Scan for the cell matching the given text and deliver its (X, Y) coordinate at center. 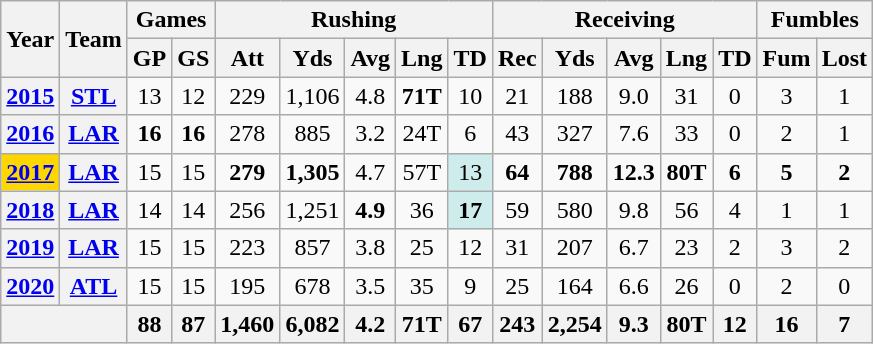
278 (248, 134)
1,460 (248, 324)
279 (248, 172)
Games (170, 20)
24T (422, 134)
STL (94, 96)
9.0 (634, 96)
4.8 (370, 96)
10 (470, 96)
885 (312, 134)
788 (574, 172)
4.2 (370, 324)
1,251 (312, 210)
87 (194, 324)
88 (149, 324)
9 (470, 286)
Fum (786, 58)
64 (517, 172)
195 (248, 286)
Rushing (354, 20)
857 (312, 248)
67 (470, 324)
21 (517, 96)
4.7 (370, 172)
36 (422, 210)
43 (517, 134)
6.6 (634, 286)
33 (686, 134)
Att (248, 58)
Receiving (624, 20)
2018 (30, 210)
6.7 (634, 248)
229 (248, 96)
1,106 (312, 96)
678 (312, 286)
2020 (30, 286)
2019 (30, 248)
4 (735, 210)
223 (248, 248)
17 (470, 210)
2,254 (574, 324)
207 (574, 248)
7.6 (634, 134)
Team (94, 39)
Lost (844, 58)
3.5 (370, 286)
164 (574, 286)
188 (574, 96)
2015 (30, 96)
327 (574, 134)
243 (517, 324)
4.9 (370, 210)
57T (422, 172)
GP (149, 58)
256 (248, 210)
56 (686, 210)
1,305 (312, 172)
5 (786, 172)
7 (844, 324)
3.8 (370, 248)
2016 (30, 134)
Year (30, 39)
35 (422, 286)
Fumbles (814, 20)
26 (686, 286)
59 (517, 210)
12.3 (634, 172)
GS (194, 58)
Rec (517, 58)
23 (686, 248)
6,082 (312, 324)
9.3 (634, 324)
ATL (94, 286)
9.8 (634, 210)
2017 (30, 172)
580 (574, 210)
3.2 (370, 134)
